Pinpoint the cell where the given text exists, returning its [x, y] midpoint coordinate. 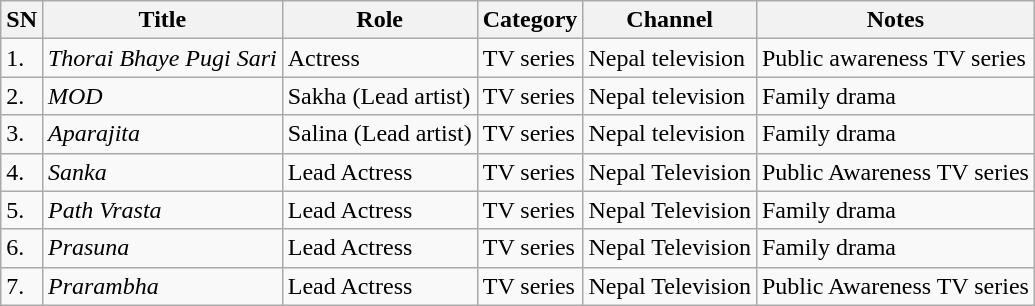
1. [22, 58]
6. [22, 248]
Public awareness TV series [895, 58]
Actress [380, 58]
Sanka [162, 172]
7. [22, 286]
2. [22, 96]
Channel [670, 20]
Aparajita [162, 134]
5. [22, 210]
Title [162, 20]
MOD [162, 96]
Category [530, 20]
3. [22, 134]
Path Vrasta [162, 210]
Thorai Bhaye Pugi Sari [162, 58]
SN [22, 20]
Notes [895, 20]
Sakha (Lead artist) [380, 96]
Salina (Lead artist) [380, 134]
Prasuna [162, 248]
Prarambha [162, 286]
4. [22, 172]
Role [380, 20]
